Search for the cell housing the specified text and yield its [X, Y] center coordinate. 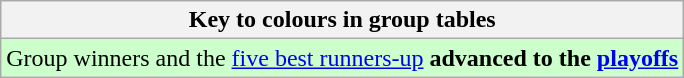
Group winners and the five best runners-up advanced to the playoffs [342, 58]
Key to colours in group tables [342, 20]
